From the cell containing the given text, extract its center point as [X, Y] coordinate. 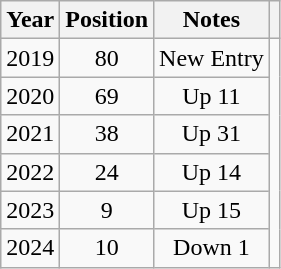
38 [107, 134]
80 [107, 58]
Year [30, 20]
2021 [30, 134]
Up 14 [212, 172]
Up 15 [212, 210]
2020 [30, 96]
69 [107, 96]
9 [107, 210]
New Entry [212, 58]
Notes [212, 20]
Down 1 [212, 248]
2019 [30, 58]
2023 [30, 210]
Up 11 [212, 96]
2022 [30, 172]
Up 31 [212, 134]
24 [107, 172]
10 [107, 248]
Position [107, 20]
2024 [30, 248]
